Locate the cell with the specified text and output its [X, Y] center coordinate. 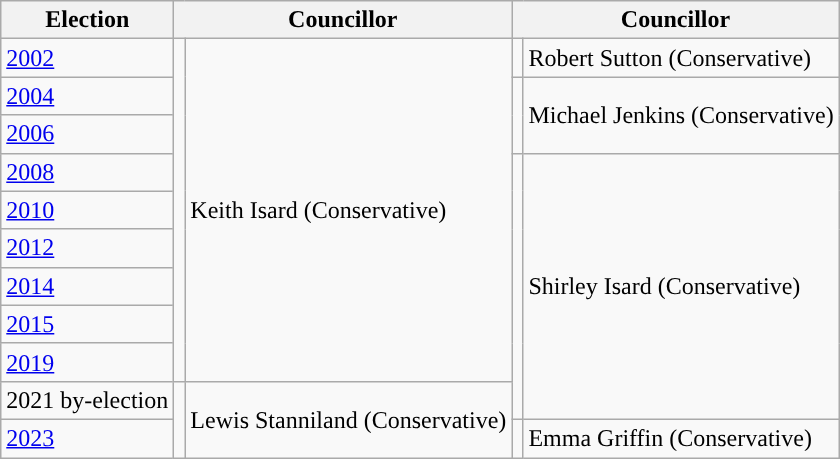
2006 [88, 134]
2008 [88, 172]
Emma Griffin (Conservative) [681, 438]
2021 by-election [88, 400]
Shirley Isard (Conservative) [681, 286]
Keith Isard (Conservative) [348, 210]
2015 [88, 324]
Election [88, 20]
2023 [88, 438]
2010 [88, 210]
2014 [88, 286]
2019 [88, 362]
2012 [88, 248]
Lewis Stanniland (Conservative) [348, 419]
2004 [88, 96]
Robert Sutton (Conservative) [681, 58]
Michael Jenkins (Conservative) [681, 115]
2002 [88, 58]
